Locate the cell with the specified text and output its [x, y] center coordinate. 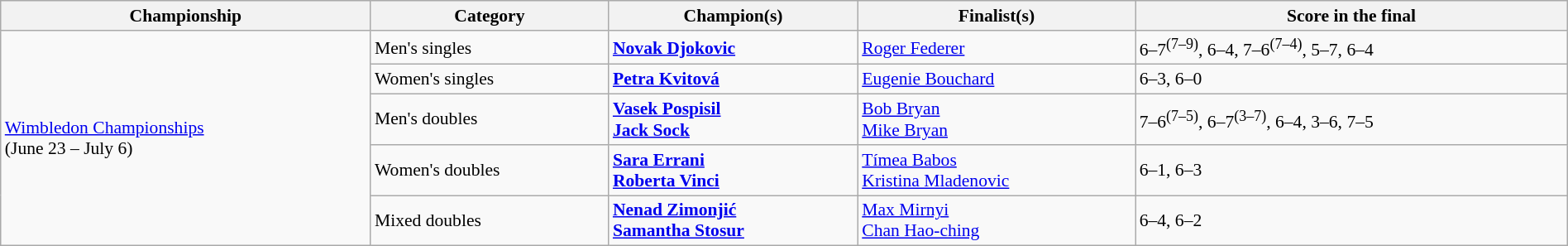
Nenad Zimonjić Samantha Stosur [733, 220]
Vasek Pospisil Jack Sock [733, 119]
Women's singles [490, 80]
Novak Djokovic [733, 48]
Champion(s) [733, 16]
Roger Federer [996, 48]
Men's doubles [490, 119]
6–3, 6–0 [1351, 80]
Eugenie Bouchard [996, 80]
Championship [185, 16]
Bob Bryan Mike Bryan [996, 119]
Mixed doubles [490, 220]
Max Mirnyi Chan Hao-ching [996, 220]
Category [490, 16]
Tímea Babos Kristina Mladenovic [996, 171]
Petra Kvitová [733, 80]
Wimbledon Championships(June 23 – July 6) [185, 138]
6–1, 6–3 [1351, 171]
Score in the final [1351, 16]
Finalist(s) [996, 16]
Sara Errani Roberta Vinci [733, 171]
Women's doubles [490, 171]
6–7(7–9), 6–4, 7–6(7–4), 5–7, 6–4 [1351, 48]
7–6(7–5), 6–7(3–7), 6–4, 3–6, 7–5 [1351, 119]
Men's singles [490, 48]
6–4, 6–2 [1351, 220]
